Scan for the cell matching the given text and deliver its (X, Y) coordinate at center. 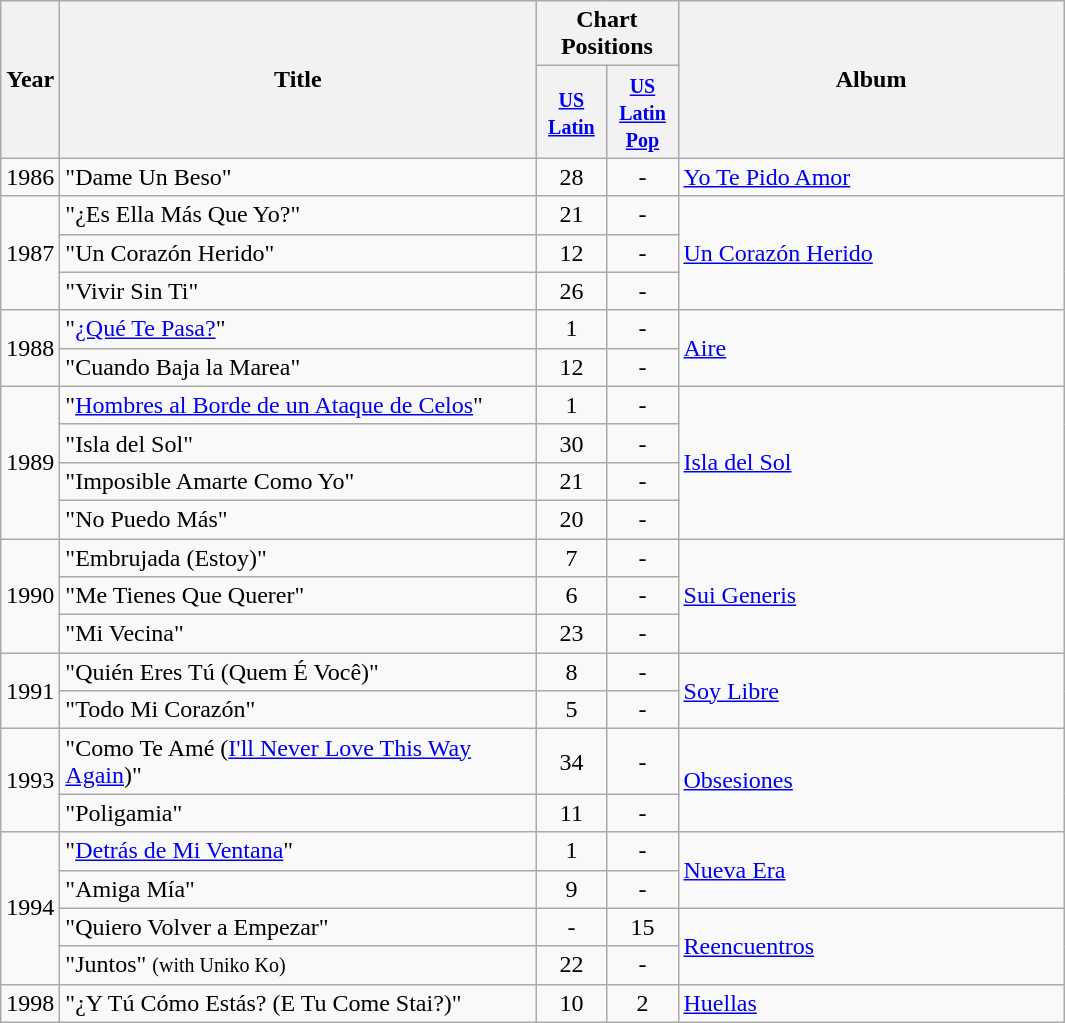
7 (572, 557)
"Poligamia" (298, 813)
Album (871, 80)
Chart Positions (607, 34)
Isla del Sol (871, 462)
"Embrujada (Estoy)" (298, 557)
20 (572, 519)
US Latin Pop (642, 112)
1998 (30, 1003)
"Cuando Baja la Marea" (298, 367)
1986 (30, 177)
"¿Es Ella Más Que Yo?" (298, 215)
"¿Qué Te Pasa?" (298, 329)
23 (572, 634)
1991 (30, 691)
10 (572, 1003)
6 (572, 596)
"¿Y Tú Cómo Estás? (E Tu Come Stai?)" (298, 1003)
30 (572, 443)
"Todo Mi Corazón" (298, 710)
1988 (30, 348)
Title (298, 80)
"Me Tienes Que Querer" (298, 596)
Year (30, 80)
Sui Generis (871, 595)
"Imposible Amarte Como Yo" (298, 481)
"Quiero Volver a Empezar" (298, 927)
11 (572, 813)
2 (642, 1003)
Nueva Era (871, 870)
"Mi Vecina" (298, 634)
22 (572, 965)
Aire (871, 348)
"Juntos" (with Uniko Ko) (298, 965)
1989 (30, 462)
28 (572, 177)
34 (572, 762)
Un Corazón Herido (871, 253)
Reencuentros (871, 946)
5 (572, 710)
"Vivir Sin Ti" (298, 291)
US Latin (572, 112)
26 (572, 291)
9 (572, 889)
1994 (30, 908)
Soy Libre (871, 691)
"Como Te Amé (I'll Never Love This Way Again)" (298, 762)
1993 (30, 780)
1990 (30, 595)
"Detrás de Mi Ventana" (298, 851)
"Isla del Sol" (298, 443)
"Hombres al Borde de un Ataque de Celos" (298, 405)
"Quién Eres Tú (Quem É Você)" (298, 672)
"Amiga Mía" (298, 889)
8 (572, 672)
"No Puedo Más" (298, 519)
Obsesiones (871, 780)
Huellas (871, 1003)
"Dame Un Beso" (298, 177)
1987 (30, 253)
15 (642, 927)
Yo Te Pido Amor (871, 177)
"Un Corazón Herido" (298, 253)
